Locate the cell with the specified text and output its (x, y) center coordinate. 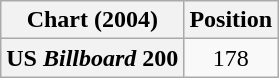
178 (231, 58)
Chart (2004) (92, 20)
US Billboard 200 (92, 58)
Position (231, 20)
